From the cell containing the given text, extract its center point as [x, y] coordinate. 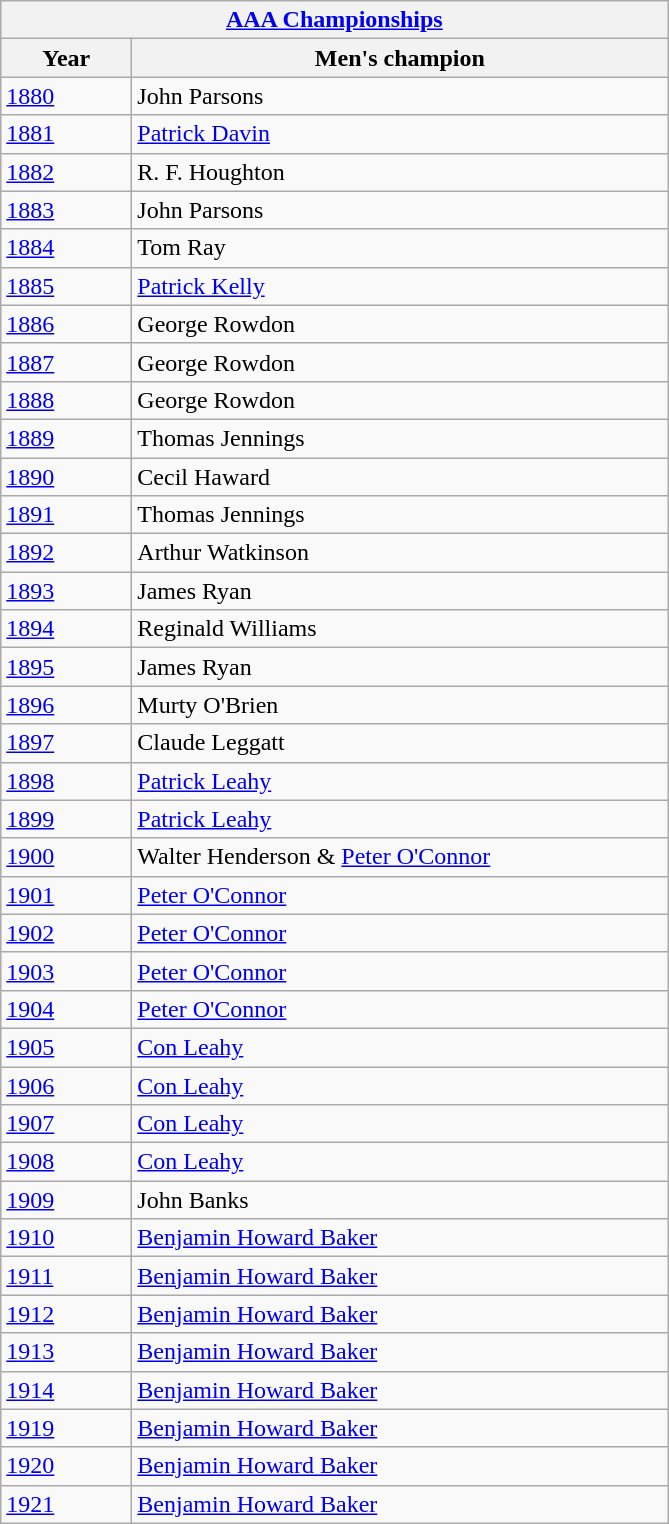
Cecil Haward [400, 477]
1905 [66, 1047]
1901 [66, 895]
1888 [66, 400]
1902 [66, 933]
1898 [66, 781]
1921 [66, 1504]
Patrick Davin [400, 134]
AAA Championships [334, 20]
Patrick Kelly [400, 286]
Claude Leggatt [400, 743]
1900 [66, 857]
1910 [66, 1238]
1880 [66, 96]
1886 [66, 324]
Reginald Williams [400, 629]
R. F. Houghton [400, 172]
1891 [66, 515]
1890 [66, 477]
1911 [66, 1276]
1884 [66, 248]
1919 [66, 1428]
1883 [66, 210]
1893 [66, 591]
John Banks [400, 1200]
1920 [66, 1466]
Men's champion [400, 58]
Tom Ray [400, 248]
1907 [66, 1124]
1914 [66, 1390]
1894 [66, 629]
1887 [66, 362]
Arthur Watkinson [400, 553]
1889 [66, 438]
1909 [66, 1200]
1897 [66, 743]
1908 [66, 1162]
1895 [66, 667]
1896 [66, 705]
1885 [66, 286]
Year [66, 58]
Murty O'Brien [400, 705]
1912 [66, 1314]
1903 [66, 971]
1904 [66, 1009]
1899 [66, 819]
1881 [66, 134]
1882 [66, 172]
1913 [66, 1352]
1892 [66, 553]
Walter Henderson & Peter O'Connor [400, 857]
1906 [66, 1085]
